Search for the cell housing the specified text and yield its (x, y) center coordinate. 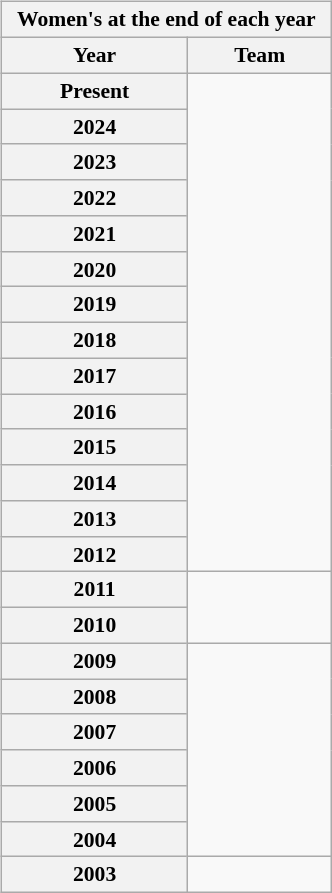
2006 (94, 768)
2014 (94, 483)
2015 (94, 447)
2008 (94, 697)
Team (260, 55)
2022 (94, 198)
Present (94, 91)
2020 (94, 269)
Women's at the end of each year (166, 20)
2004 (94, 839)
2011 (94, 590)
2019 (94, 305)
2023 (94, 162)
2024 (94, 127)
2017 (94, 376)
2009 (94, 661)
2012 (94, 554)
2021 (94, 234)
2018 (94, 340)
2010 (94, 625)
2003 (94, 875)
2013 (94, 519)
Year (94, 55)
2016 (94, 412)
2007 (94, 732)
2005 (94, 804)
